Search for the cell housing the specified text and yield its (X, Y) center coordinate. 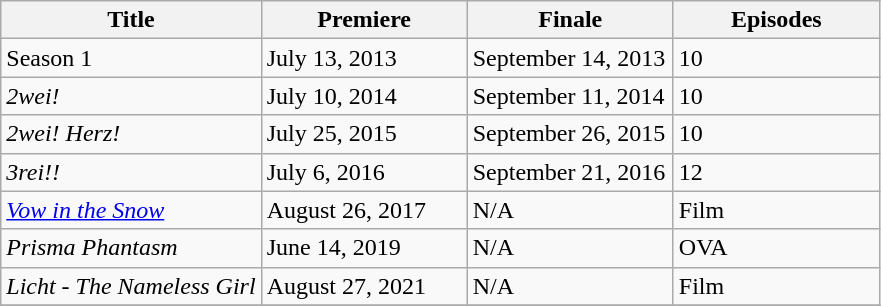
Prisma Phantasm (131, 248)
Season 1 (131, 58)
12 (776, 172)
Episodes (776, 20)
July 25, 2015 (364, 134)
Finale (570, 20)
June 14, 2019 (364, 248)
2wei! Herz! (131, 134)
Vow in the Snow (131, 210)
August 26, 2017 (364, 210)
July 13, 2013 (364, 58)
July 10, 2014 (364, 96)
Licht - The Nameless Girl (131, 286)
July 6, 2016 (364, 172)
Title (131, 20)
September 14, 2013 (570, 58)
September 26, 2015 (570, 134)
Premiere (364, 20)
September 21, 2016 (570, 172)
OVA (776, 248)
3rei!! (131, 172)
August 27, 2021 (364, 286)
2wei! (131, 96)
September 11, 2014 (570, 96)
